Pinpoint the cell where the given text exists, returning its [x, y] midpoint coordinate. 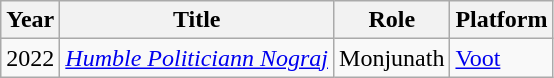
Humble Politiciann Nograj [197, 58]
2022 [30, 58]
Voot [502, 58]
Year [30, 20]
Platform [502, 20]
Role [392, 20]
Monjunath [392, 58]
Title [197, 20]
